From the cell containing the given text, extract its center point as (X, Y) coordinate. 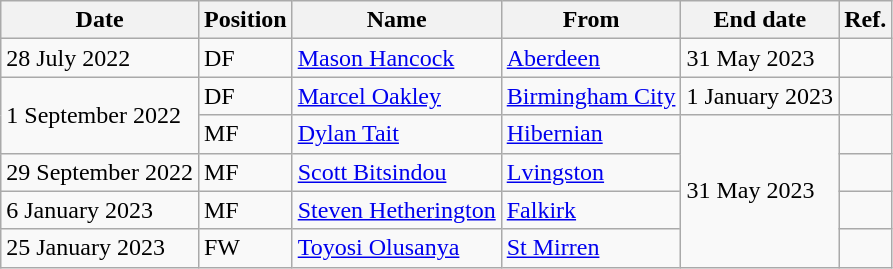
Toyosi Olusanya (396, 248)
Mason Hancock (396, 58)
Scott Bitsindou (396, 172)
Position (245, 20)
Dylan Tait (396, 134)
Birmingham City (591, 96)
Aberdeen (591, 58)
From (591, 20)
25 January 2023 (100, 248)
Ref. (866, 20)
End date (760, 20)
6 January 2023 (100, 210)
Steven Hetherington (396, 210)
1 January 2023 (760, 96)
1 September 2022 (100, 115)
Name (396, 20)
Falkirk (591, 210)
Marcel Oakley (396, 96)
St Mirren (591, 248)
29 September 2022 (100, 172)
FW (245, 248)
Hibernian (591, 134)
28 July 2022 (100, 58)
Date (100, 20)
Lvingston (591, 172)
